Find where the given text appears and provide that cell's center as (x, y) coordinate. 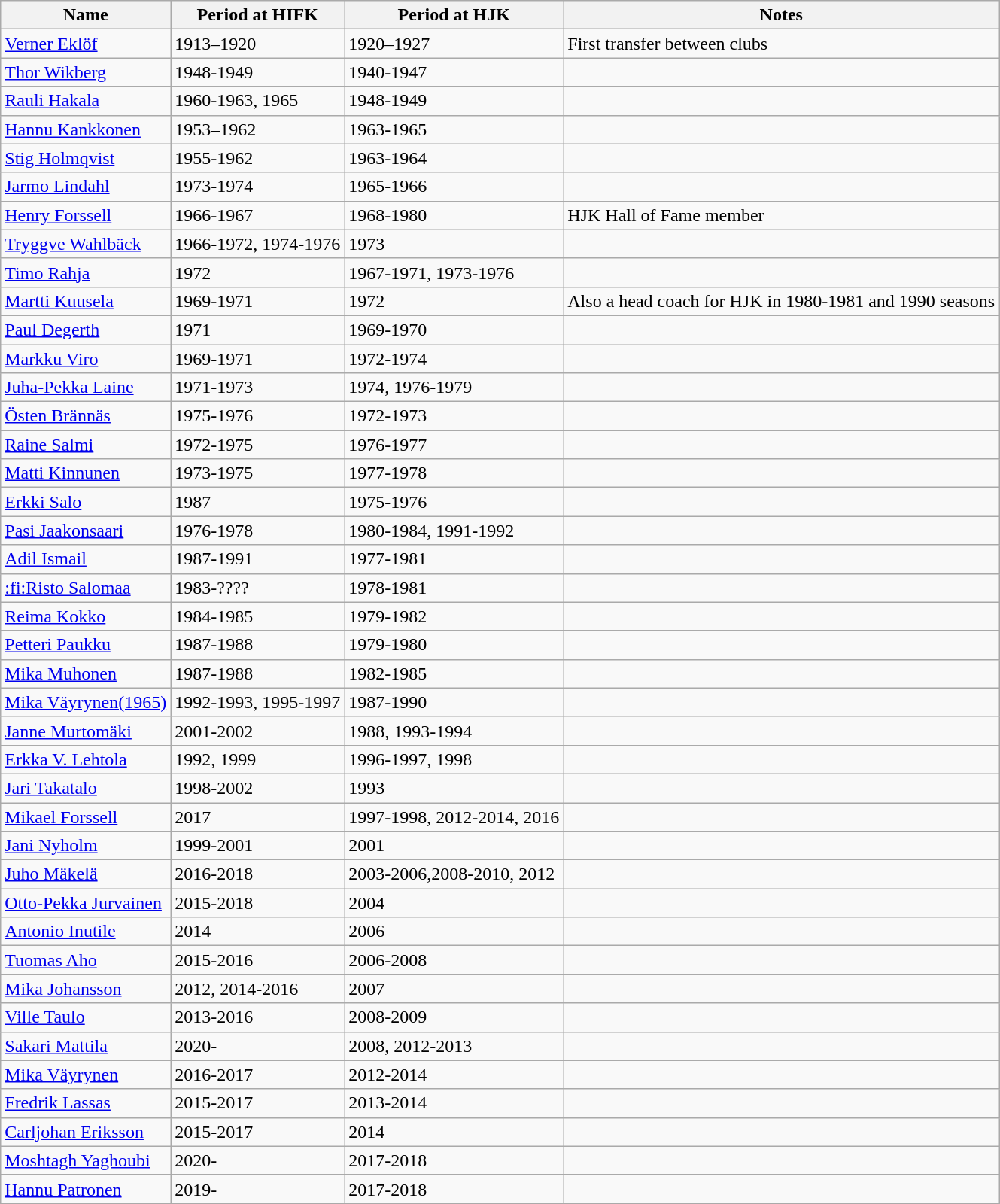
2012, 2014-2016 (257, 989)
Mika Väyrynen (86, 1075)
Ville Taulo (86, 1017)
Sakari Mattila (86, 1046)
Jani Nyholm (86, 846)
2015-2016 (257, 960)
Mika Muhonen (86, 673)
1972-1974 (454, 359)
1940-1947 (454, 72)
1969-1970 (454, 330)
1987-1991 (257, 559)
1992-1993, 1995-1997 (257, 702)
Erkki Salo (86, 502)
1973-1975 (257, 473)
:fi:Risto Salomaa (86, 588)
1920–1927 (454, 44)
Adil Ismail (86, 559)
Tryggve Wahlbäck (86, 244)
1955-1962 (257, 158)
1972-1973 (454, 416)
2015-2018 (257, 903)
Stig Holmqvist (86, 158)
1997-1998, 2012-2014, 2016 (454, 816)
First transfer between clubs (781, 44)
Raine Salmi (86, 445)
2008, 2012-2013 (454, 1046)
1966-1967 (257, 215)
Martti Kuusela (86, 301)
1965-1966 (454, 187)
2013-2014 (454, 1103)
Jarmo Lindahl (86, 187)
Juha-Pekka Laine (86, 388)
2001-2002 (257, 731)
2012-2014 (454, 1075)
1973-1974 (257, 187)
2001 (454, 846)
2006 (454, 932)
1980-1984, 1991-1992 (454, 531)
Period at HIFK (257, 15)
Timo Rahja (86, 272)
1996-1997, 1998 (454, 759)
1984-1985 (257, 616)
1987-1990 (454, 702)
Mika Väyrynen(1965) (86, 702)
Tuomas Aho (86, 960)
Reima Kokko (86, 616)
1979-1982 (454, 616)
HJK Hall of Fame member (781, 215)
1977-1981 (454, 559)
2016-2018 (257, 874)
Hannu Patronen (86, 1189)
Hannu Kankkonen (86, 129)
2016-2017 (257, 1075)
2017 (257, 816)
Paul Degerth (86, 330)
Henry Forssell (86, 215)
Matti Kinnunen (86, 473)
Period at HJK (454, 15)
1983-???? (257, 588)
Otto-Pekka Jurvainen (86, 903)
Markku Viro (86, 359)
Pasi Jaakonsaari (86, 531)
2008-2009 (454, 1017)
Mikael Forssell (86, 816)
Erkka V. Lehtola (86, 759)
1987 (257, 502)
1960-1963, 1965 (257, 101)
Carljohan Eriksson (86, 1132)
Thor Wikberg (86, 72)
1993 (454, 788)
1971-1973 (257, 388)
1967-1971, 1973-1976 (454, 272)
2004 (454, 903)
2006-2008 (454, 960)
Name (86, 15)
1966-1972, 1974-1976 (257, 244)
1988, 1993-1994 (454, 731)
1978-1981 (454, 588)
1972-1975 (257, 445)
1973 (454, 244)
2013-2016 (257, 1017)
1977-1978 (454, 473)
1979-1980 (454, 645)
2003-2006,2008-2010, 2012 (454, 874)
1998-2002 (257, 788)
Jari Takatalo (86, 788)
Juho Mäkelä (86, 874)
1953–1962 (257, 129)
Verner Eklöf (86, 44)
1976-1977 (454, 445)
1974, 1976-1979 (454, 388)
1963-1964 (454, 158)
Rauli Hakala (86, 101)
Mika Johansson (86, 989)
1913–1920 (257, 44)
1971 (257, 330)
1999-2001 (257, 846)
1992, 1999 (257, 759)
Notes (781, 15)
1963-1965 (454, 129)
Also a head coach for HJK in 1980-1981 and 1990 seasons (781, 301)
1968-1980 (454, 215)
Janne Murtomäki (86, 731)
Petteri Paukku (86, 645)
2019- (257, 1189)
1982-1985 (454, 673)
Fredrik Lassas (86, 1103)
Antonio Inutile (86, 932)
2007 (454, 989)
Östen Brännäs (86, 416)
1976-1978 (257, 531)
Moshtagh Yaghoubi (86, 1160)
